Scan for the cell matching the given text and deliver its [x, y] coordinate at center. 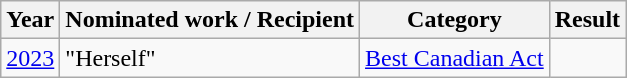
Year [30, 20]
Nominated work / Recipient [210, 20]
"Herself" [210, 58]
Best Canadian Act [455, 58]
Category [455, 20]
Result [587, 20]
2023 [30, 58]
